From the cell containing the given text, extract its center point as [x, y] coordinate. 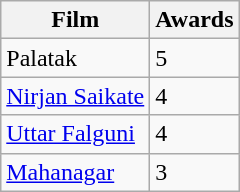
Mahanagar [76, 172]
5 [194, 58]
Nirjan Saikate [76, 96]
Film [76, 20]
Palatak [76, 58]
Uttar Falguni [76, 134]
Awards [194, 20]
3 [194, 172]
